Return (X, Y) of the center of cell containing provided text 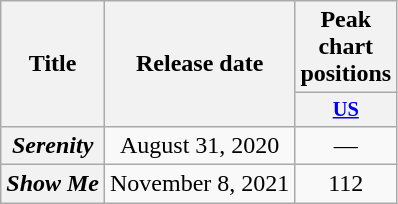
Peak chart positions (346, 47)
Show Me (53, 184)
Serenity (53, 145)
Title (53, 64)
112 (346, 184)
August 31, 2020 (200, 145)
— (346, 145)
November 8, 2021 (200, 184)
US (346, 110)
Release date (200, 64)
